Extract the (x, y) coordinate from the center of the cell holding the provided text.  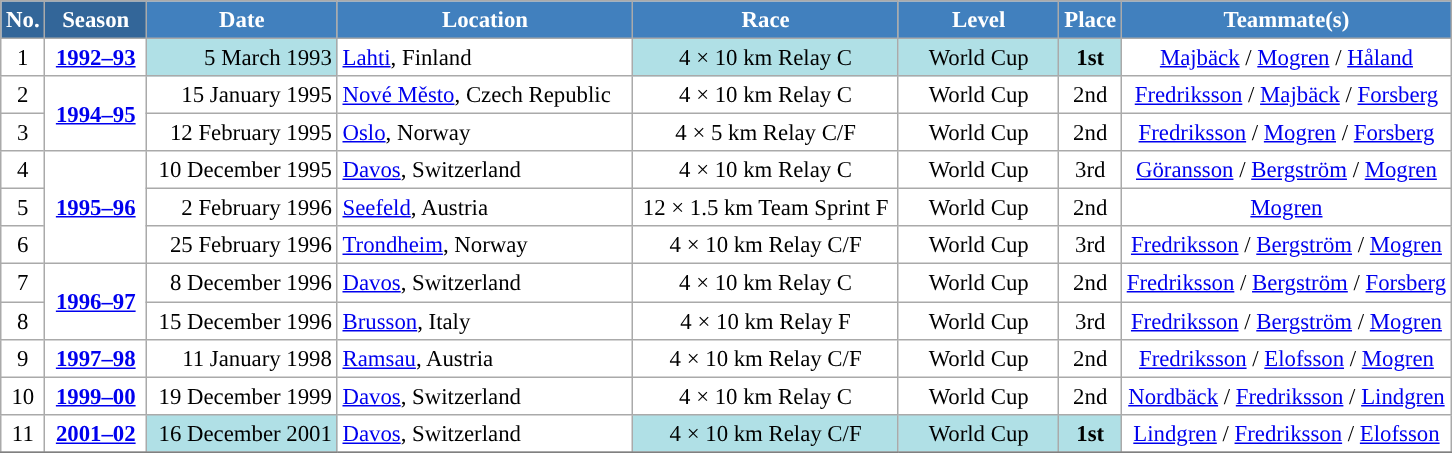
Date (242, 20)
19 December 1999 (242, 396)
4 (23, 170)
1994–95 (96, 114)
2 (23, 95)
1992–93 (96, 58)
15 December 1996 (242, 321)
1 (23, 58)
12 × 1.5 km Team Sprint F (766, 208)
2001–02 (96, 433)
Nordbäck / Fredriksson / Lindgren (1286, 396)
Ramsau, Austria (485, 358)
3 (23, 133)
7 (23, 283)
Oslo, Norway (485, 133)
Fredriksson / Mogren / Forsberg (1286, 133)
11 (23, 433)
1995–96 (96, 208)
1999–00 (96, 396)
Majbäck / Mogren / Håland (1286, 58)
12 February 1995 (242, 133)
Fredriksson / Elofsson / Mogren (1286, 358)
9 (23, 358)
5 March 1993 (242, 58)
8 (23, 321)
Lahti, Finland (485, 58)
Göransson / Bergström / Mogren (1286, 170)
Race (766, 20)
4 × 10 km Relay F (766, 321)
Fredriksson / Majbäck / Forsberg (1286, 95)
Place (1090, 20)
No. (23, 20)
5 (23, 208)
10 December 1995 (242, 170)
10 (23, 396)
6 (23, 245)
4 × 5 km Relay C/F (766, 133)
Lindgren / Fredriksson / Elofsson (1286, 433)
25 February 1996 (242, 245)
Seefeld, Austria (485, 208)
Teammate(s) (1286, 20)
Mogren (1286, 208)
Nové Město, Czech Republic (485, 95)
Fredriksson / Bergström / Forsberg (1286, 283)
11 January 1998 (242, 358)
Trondheim, Norway (485, 245)
2 February 1996 (242, 208)
Level (978, 20)
Brusson, Italy (485, 321)
1996–97 (96, 302)
1997–98 (96, 358)
8 December 1996 (242, 283)
15 January 1995 (242, 95)
Location (485, 20)
Season (96, 20)
16 December 2001 (242, 433)
